Identify which cell holds the provided text, then report its [X, Y] central coordinate. 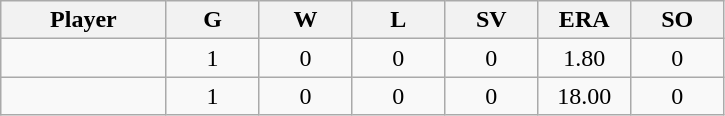
G [212, 20]
ERA [584, 20]
SV [492, 20]
W [306, 20]
18.00 [584, 96]
L [398, 20]
Player [84, 20]
1.80 [584, 58]
SO [678, 20]
